Provide the [X, Y] coordinate of the cell's center where the given text is located.  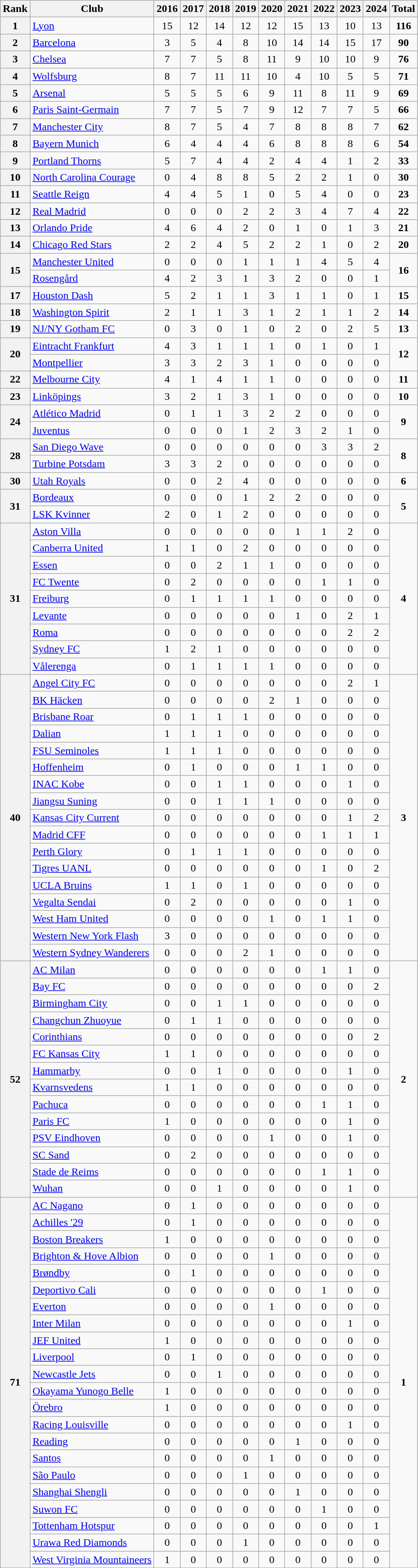
Essen [92, 565]
Montpellier [92, 363]
Vålerenga [92, 666]
40 [15, 817]
18 [15, 312]
Kansas City Current [92, 818]
Rosengård [92, 279]
Dalian [92, 733]
Manchester City [92, 127]
2022 [324, 9]
Inter Milan [92, 1324]
UCLA Bruins [92, 885]
Canberra United [92, 548]
Eintracht Frankfurt [92, 346]
Bayern Munich [92, 143]
33 [404, 160]
66 [404, 110]
Club [92, 9]
Roma [92, 632]
2017 [193, 9]
69 [404, 93]
52 [15, 1079]
INAC Kobe [92, 784]
Portland Thorns [92, 160]
Real Madrid [92, 211]
Aston Villa [92, 531]
Turbine Potsdam [92, 464]
Birmingham City [92, 1003]
Changchun Zhuoyue [92, 1020]
LSK Kvinner [92, 515]
Chelsea [92, 59]
2024 [376, 9]
Paris Saint-Germain [92, 110]
Achilles '29 [92, 1222]
JEF United [92, 1340]
Deportivo Cali [92, 1290]
Linköpings [92, 396]
76 [404, 59]
NJ/NY Gotham FC [92, 329]
AC Milan [92, 969]
21 [404, 228]
Washington Spirit [92, 312]
Western Sydney Wanderers [92, 952]
24 [15, 422]
PSV Eindhoven [92, 1138]
Wolfsburg [92, 76]
Urawa Red Diamonds [92, 1542]
Sydney FC [92, 649]
West Ham United [92, 919]
2019 [245, 9]
Juventus [92, 430]
Wuhan [92, 1189]
Everton [92, 1307]
2023 [350, 9]
Chicago Red Stars [92, 245]
Perth Glory [92, 852]
Melbourne City [92, 379]
San Diego Wave [92, 447]
AC Nagano [92, 1205]
Tottenham Hotspur [92, 1525]
FC Twente [92, 582]
54 [404, 143]
Lyon [92, 26]
Okayama Yunogo Belle [92, 1391]
Madrid CFF [92, 835]
Rank [15, 9]
Reading [92, 1441]
90 [404, 43]
Levante [92, 616]
Kvarnsvedens [92, 1088]
BK Häcken [92, 700]
Barcelona [92, 43]
Hoffenheim [92, 767]
2016 [167, 9]
Freiburg [92, 599]
2021 [298, 9]
Angel City FC [92, 683]
Boston Breakers [92, 1239]
Pachuca [92, 1104]
Jiangsu Suning [92, 801]
Örebro [92, 1408]
Stade de Reims [92, 1172]
Utah Royals [92, 480]
Bordeaux [92, 498]
19 [15, 329]
28 [15, 455]
116 [404, 26]
2018 [220, 9]
Tigres UANL [92, 868]
West Virginia Mountaineers [92, 1559]
Liverpool [92, 1357]
Seattle Reign [92, 194]
Brøndby [92, 1273]
Santos [92, 1458]
Corinthians [92, 1037]
16 [404, 270]
62 [404, 127]
Racing Louisville [92, 1425]
Manchester United [92, 262]
Total [404, 9]
Orlando Pride [92, 228]
Arsenal [92, 93]
North Carolina Courage [92, 177]
Brighton & Hove Albion [92, 1256]
Hammarby [92, 1071]
Paris FC [92, 1121]
Suwon FC [92, 1509]
SC Sand [92, 1155]
Western New York Flash [92, 936]
Brisbane Roar [92, 716]
Houston Dash [92, 295]
São Paulo [92, 1475]
Newcastle Jets [92, 1374]
Vegalta Sendai [92, 902]
Shanghai Shengli [92, 1492]
FC Kansas City [92, 1054]
Bay FC [92, 986]
FSU Seminoles [92, 751]
Atlético Madrid [92, 413]
2020 [272, 9]
